Extract the [x, y] coordinate from the center of the cell holding the provided text.  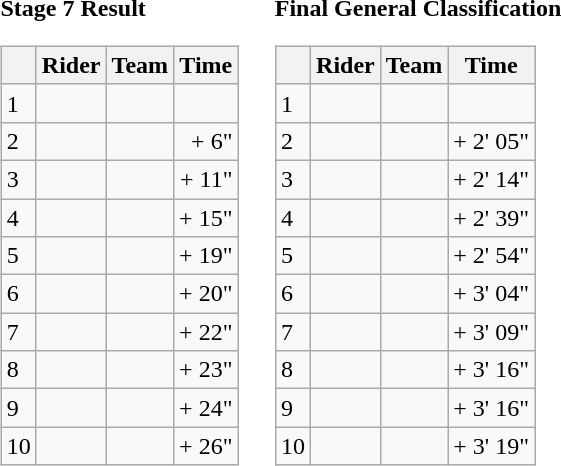
+ 15" [206, 217]
+ 6" [206, 141]
+ 3' 09" [492, 332]
+ 3' 19" [492, 446]
+ 2' 14" [492, 179]
+ 2' 39" [492, 217]
+ 20" [206, 294]
+ 19" [206, 256]
+ 2' 05" [492, 141]
+ 26" [206, 446]
+ 22" [206, 332]
+ 11" [206, 179]
+ 23" [206, 370]
+ 2' 54" [492, 256]
+ 24" [206, 408]
+ 3' 04" [492, 294]
